Determine the (x, y) coordinate at the center of the cell enclosing the given text.  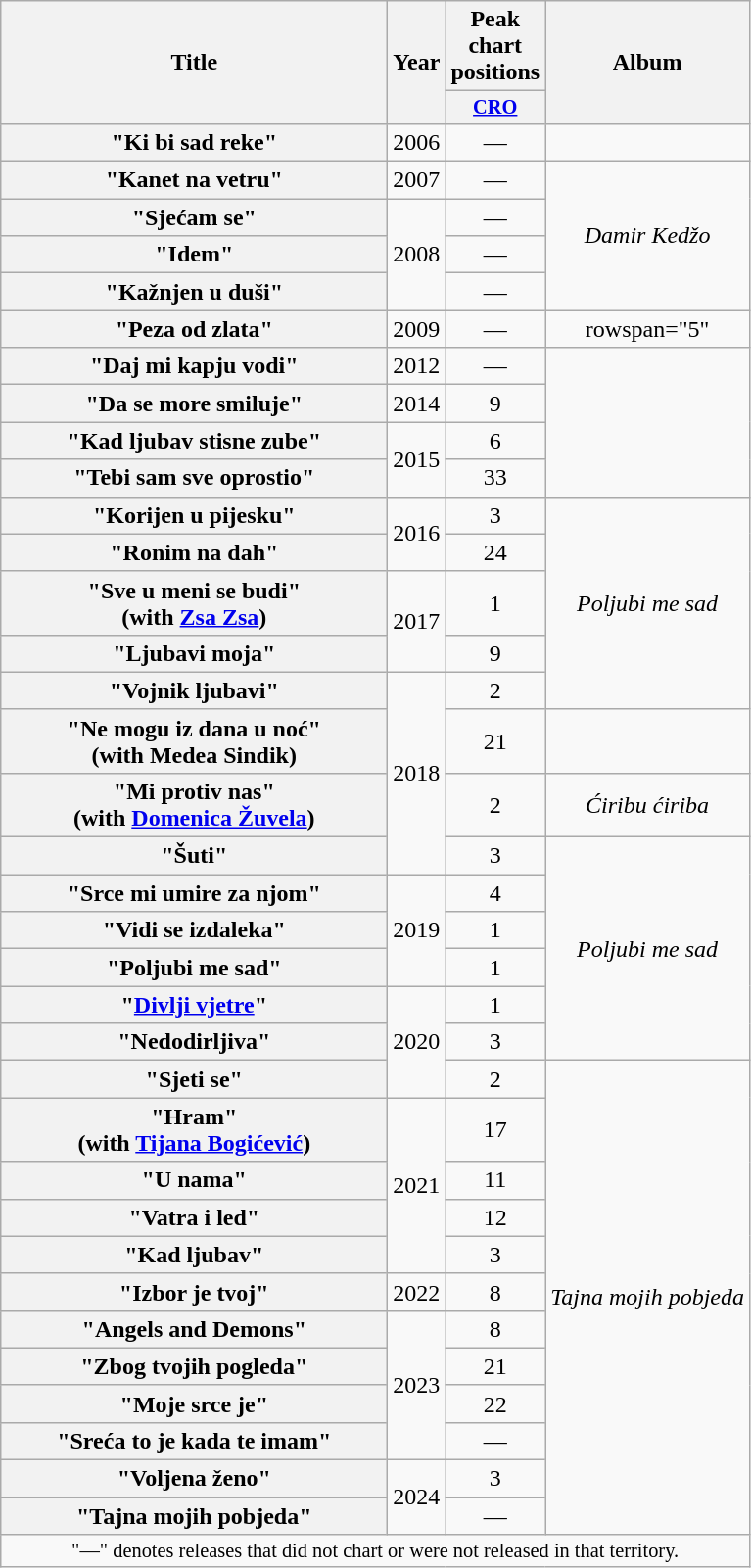
Damir Kedžo (648, 236)
rowspan="5" (648, 329)
"Tajna mojih pobjeda" (194, 1516)
Album (648, 63)
"Tebi sam sve oprostio" (194, 478)
"Sjeti se" (194, 1079)
"Zbog tvojih pogleda" (194, 1366)
2022 (417, 1292)
33 (495, 478)
2023 (417, 1385)
"Vidi se izdaleka" (194, 930)
"Ljubavi moja" (194, 653)
4 (495, 893)
"Nedodirljiva" (194, 1042)
"Sreća to je kada te imam" (194, 1441)
"Voljena ženo" (194, 1479)
2018 (417, 773)
2014 (417, 404)
"Kanet na vetru" (194, 180)
"Mi protiv nas"(with Domenica Žuvela) (194, 805)
2006 (417, 142)
2020 (417, 1042)
"Ronim na dah" (194, 552)
"Poljubi me sad" (194, 968)
"Sve u meni se budi"(with Zsa Zsa) (194, 603)
"Šuti" (194, 856)
CRO (495, 108)
2024 (417, 1497)
"Korijen u pijesku" (194, 515)
"Vatra i led" (194, 1217)
"Vojnik ljubavi" (194, 690)
Title (194, 63)
"Srce mi umire za njom" (194, 893)
"Idem" (194, 255)
22 (495, 1403)
17 (495, 1130)
2017 (417, 621)
"Angels and Demons" (194, 1329)
"—" denotes releases that did not chart or were not released in that territory. (376, 1551)
2016 (417, 534)
"Kad ljubav stisne zube" (194, 441)
2007 (417, 180)
"Hram"(with Tijana Bogićević) (194, 1130)
2008 (417, 255)
12 (495, 1217)
2012 (417, 366)
"Kad ljubav" (194, 1255)
Ćiribu ćiriba (648, 805)
"Moje srce je" (194, 1403)
"Divlji vjetre" (194, 1005)
"Da se more smiluje" (194, 404)
Tajna mojih pobjeda (648, 1298)
Year (417, 63)
"Ki bi sad reke" (194, 142)
2019 (417, 930)
"Peza od zlata" (194, 329)
2021 (417, 1185)
"Izbor je tvoj" (194, 1292)
"Kažnjen u duši" (194, 292)
"Sjećam se" (194, 217)
"Daj mi kapju vodi" (194, 366)
2009 (417, 329)
24 (495, 552)
2015 (417, 459)
11 (495, 1180)
"Ne mogu iz dana u noć"(with Medea Sindik) (194, 740)
"U nama" (194, 1180)
Peak chart positions (495, 46)
6 (495, 441)
